Locate the cell with the specified text and output its (x, y) center coordinate. 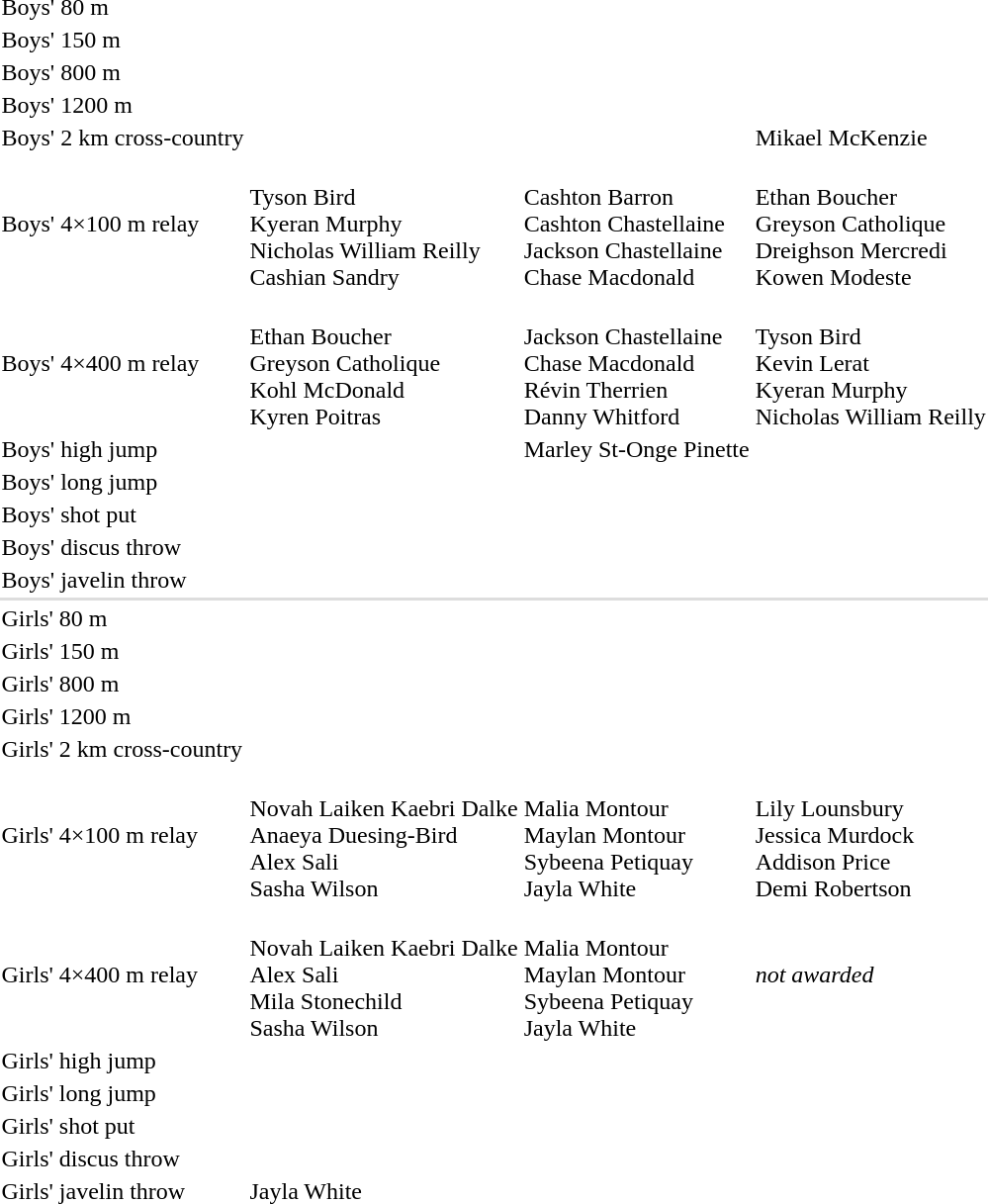
Boys' 2 km cross-country (123, 138)
Girls' 4×100 m relay (123, 835)
Girls' long jump (123, 1093)
Ethan BoucherGreyson CatholiqueDreighson MercrediKowen Modeste (870, 224)
Girls' shot put (123, 1126)
Jackson ChastellaineChase MacdonaldRévin TherrienDanny Whitford (637, 363)
Boys' 150 m (123, 40)
Tyson BirdKevin LeratKyeran MurphyNicholas William Reilly (870, 363)
Boys' long jump (123, 482)
Novah Laiken Kaebri DalkeAnaeya Duesing-BirdAlex SaliSasha Wilson (384, 835)
Lily LounsburyJessica MurdockAddison PriceDemi Robertson (870, 835)
Girls' 80 m (123, 618)
Girls' 800 m (123, 684)
Girls' 150 m (123, 651)
Boys' discus throw (123, 547)
Boys' shot put (123, 514)
Girls' 4×400 m relay (123, 974)
Marley St-Onge Pinette (637, 449)
Mikael McKenzie (870, 138)
Boys' high jump (123, 449)
Boys' 4×400 m relay (123, 363)
Girls' 1200 m (123, 716)
Tyson BirdKyeran MurphyNicholas William ReillyCashian Sandry (384, 224)
Ethan BoucherGreyson CatholiqueKohl McDonaldKyren Poitras (384, 363)
Novah Laiken Kaebri DalkeAlex SaliMila StonechildSasha Wilson (384, 974)
Cashton BarronCashton ChastellaineJackson ChastellaineChase Macdonald (637, 224)
Boys' 1200 m (123, 105)
Girls' high jump (123, 1061)
not awarded (870, 974)
Girls' discus throw (123, 1158)
Girls' 2 km cross-country (123, 749)
Boys' 800 m (123, 72)
Boys' javelin throw (123, 580)
Boys' 4×100 m relay (123, 224)
